From the cell containing the given text, extract its center point as (x, y) coordinate. 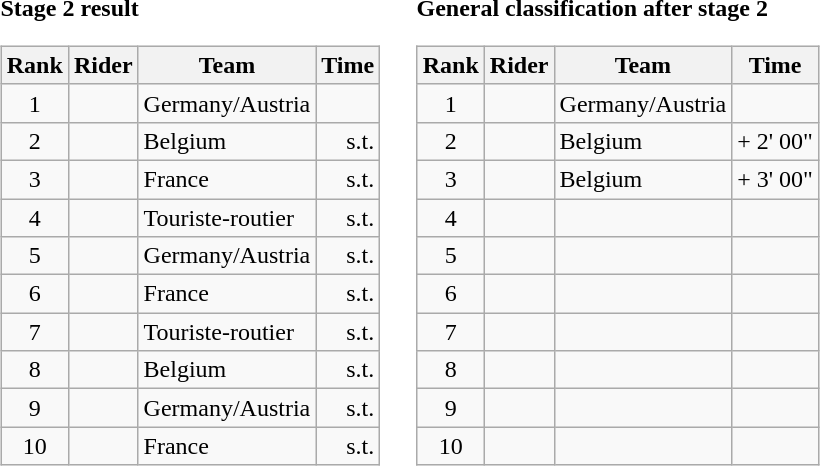
+ 3' 00" (776, 179)
+ 2' 00" (776, 141)
